Search for the cell housing the specified text and yield its [x, y] center coordinate. 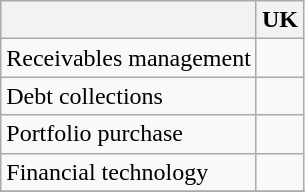
Debt collections [129, 96]
Receivables management [129, 58]
Financial technology [129, 172]
Portfolio purchase [129, 134]
UK [280, 20]
